Provide the (x, y) coordinate of the cell's center where the given text is located.  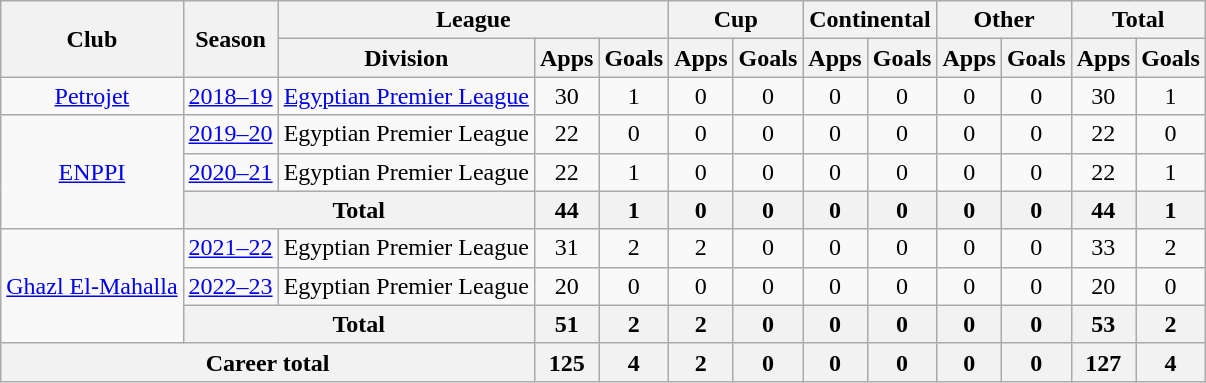
Career total (268, 362)
Ghazl El-Mahalla (92, 286)
Division (406, 58)
2020–21 (230, 172)
ENPPI (92, 172)
125 (566, 362)
2022–23 (230, 286)
Petrojet (92, 96)
33 (1103, 248)
League (473, 20)
Cup (736, 20)
2021–22 (230, 248)
127 (1103, 362)
2018–19 (230, 96)
53 (1103, 324)
Season (230, 39)
Continental (870, 20)
2019–20 (230, 134)
51 (566, 324)
Other (1004, 20)
Club (92, 39)
31 (566, 248)
